Return the (x, y) coordinate for the center point of the cell that contains the specified text.  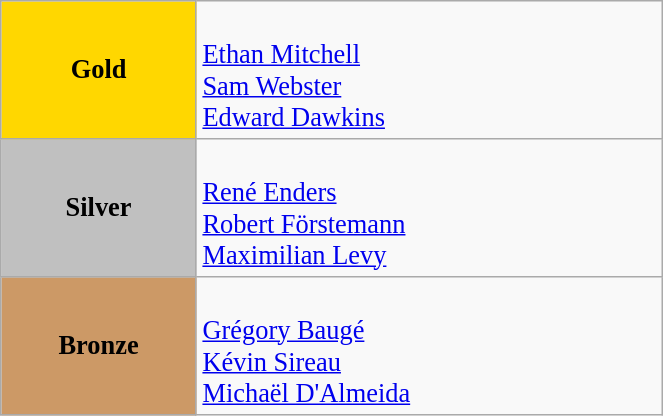
Grégory BaugéKévin SireauMichaël D'Almeida (429, 345)
René EndersRobert FörstemannMaximilian Levy (429, 207)
Silver (99, 207)
Ethan MitchellSam WebsterEdward Dawkins (429, 69)
Bronze (99, 345)
Gold (99, 69)
